For the text-containing cell, return its midpoint in (x, y) coordinate format. 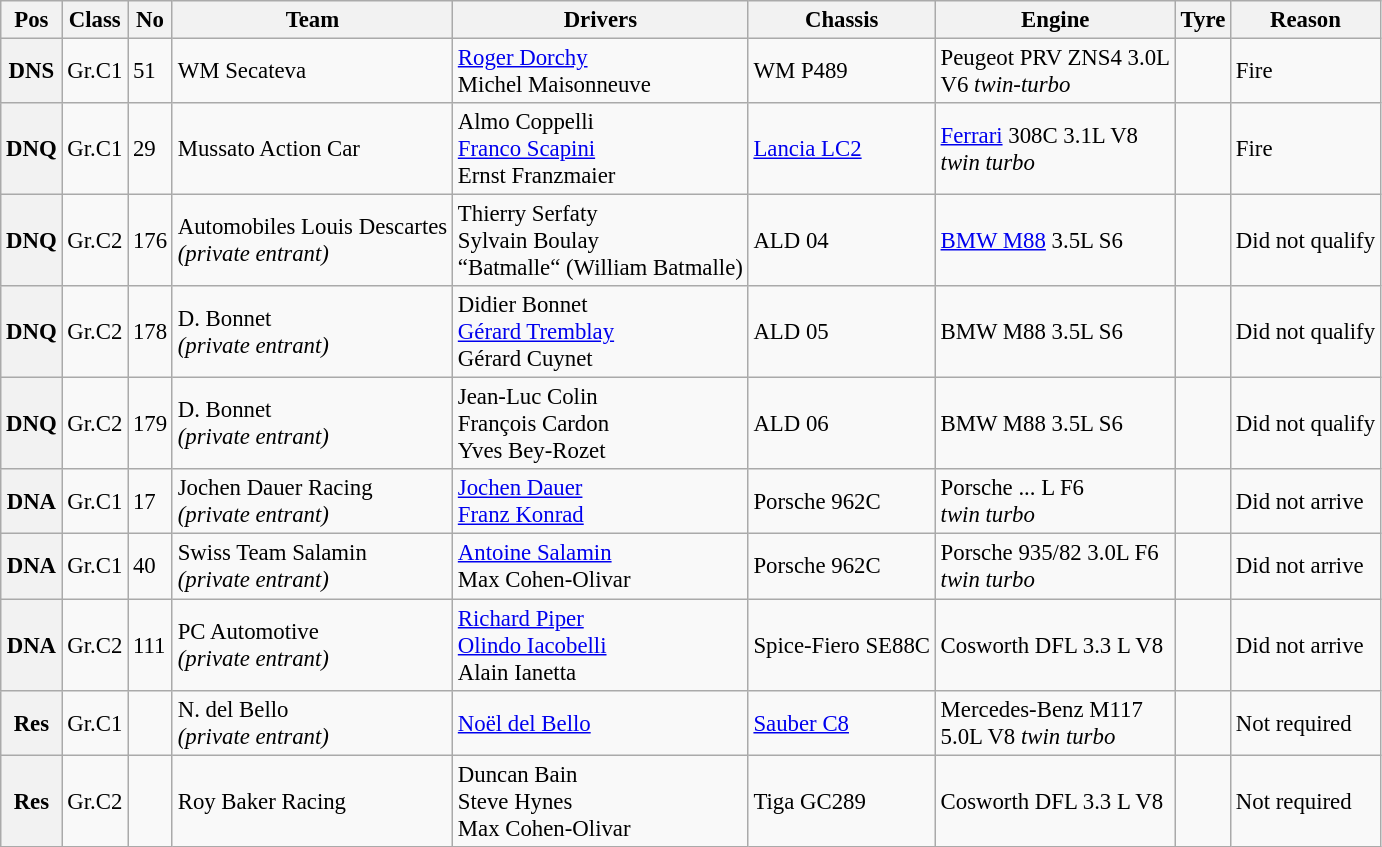
Porsche ... L F6twin turbo (1055, 502)
Duncan Bain Steve Hynes Max Cohen-Olivar (601, 801)
Roger Dorchy Michel Maisonneuve (601, 72)
111 (150, 645)
40 (150, 566)
Chassis (842, 20)
Peugeot PRV ZNS4 3.0L V6 twin-turbo (1055, 72)
ALD 04 (842, 241)
ALD 05 (842, 332)
Porsche 935/82 3.0L F6twin turbo (1055, 566)
ALD 06 (842, 424)
Jean-Luc Colin François Cardon Yves Bey-Rozet (601, 424)
179 (150, 424)
Pos (32, 20)
DNS (32, 72)
Class (95, 20)
178 (150, 332)
Engine (1055, 20)
Richard Piper Olindo Iacobelli Alain Ianetta (601, 645)
Didier Bonnet Gérard Tremblay Gérard Cuynet (601, 332)
Automobiles Louis Descartes(private entrant) (312, 241)
Noël del Bello (601, 722)
Sauber C8 (842, 722)
29 (150, 149)
Almo Coppelli Franco Scapini Ernst Franzmaier (601, 149)
Swiss Team Salamin(private entrant) (312, 566)
Antoine Salamin Max Cohen-Olivar (601, 566)
Tiga GC289 (842, 801)
Reason (1306, 20)
Tyre (1202, 20)
Jochen Dauer Franz Konrad (601, 502)
PC Automotive(private entrant) (312, 645)
Mercedes-Benz M1175.0L V8 twin turbo (1055, 722)
WM Secateva (312, 72)
Roy Baker Racing (312, 801)
Team (312, 20)
Drivers (601, 20)
Thierry Serfaty Sylvain Boulay “Batmalle“ (William Batmalle) (601, 241)
51 (150, 72)
Ferrari 308C 3.1L V8twin turbo (1055, 149)
No (150, 20)
N. del Bello(private entrant) (312, 722)
176 (150, 241)
Lancia LC2 (842, 149)
Jochen Dauer Racing(private entrant) (312, 502)
WM P489 (842, 72)
17 (150, 502)
Mussato Action Car (312, 149)
Spice-Fiero SE88C (842, 645)
